Return the [X, Y] coordinate for the center point of the cell that contains the specified text.  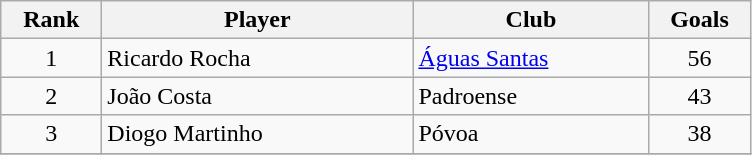
56 [700, 58]
Club [531, 20]
3 [52, 134]
Rank [52, 20]
Diogo Martinho [258, 134]
43 [700, 96]
Póvoa [531, 134]
1 [52, 58]
Goals [700, 20]
Águas Santas [531, 58]
Player [258, 20]
Ricardo Rocha [258, 58]
2 [52, 96]
Padroense [531, 96]
38 [700, 134]
João Costa [258, 96]
